For the text-containing cell, return its midpoint in [x, y] coordinate format. 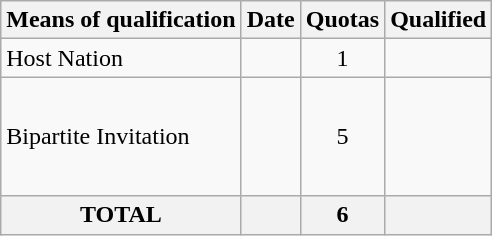
Host Nation [121, 58]
Bipartite Invitation [121, 136]
1 [342, 58]
Qualified [438, 20]
Date [270, 20]
Means of qualification [121, 20]
Quotas [342, 20]
TOTAL [121, 215]
6 [342, 215]
5 [342, 136]
